For the text-containing cell, return its midpoint in [X, Y] coordinate format. 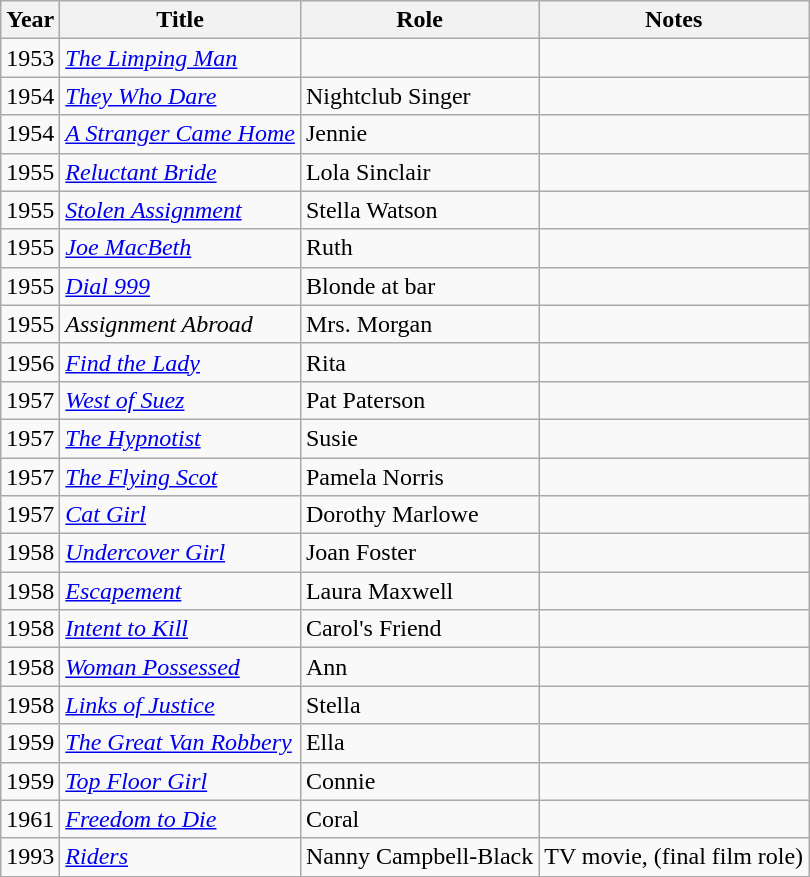
Ruth [419, 248]
Freedom to Die [180, 819]
Riders [180, 857]
Stella Watson [419, 210]
Assignment Abroad [180, 324]
Pat Paterson [419, 400]
Carol's Friend [419, 629]
The Flying Scot [180, 477]
Find the Lady [180, 362]
1953 [30, 58]
Stella [419, 705]
Pamela Norris [419, 477]
Cat Girl [180, 515]
Lola Sinclair [419, 172]
Mrs. Morgan [419, 324]
Ella [419, 743]
Undercover Girl [180, 553]
Dial 999 [180, 286]
Reluctant Bride [180, 172]
1961 [30, 819]
Jennie [419, 134]
Links of Justice [180, 705]
West of Suez [180, 400]
Woman Possessed [180, 667]
The Hypnotist [180, 438]
A Stranger Came Home [180, 134]
Intent to Kill [180, 629]
Nightclub Singer [419, 96]
Rita [419, 362]
Laura Maxwell [419, 591]
Nanny Campbell-Black [419, 857]
Coral [419, 819]
The Limping Man [180, 58]
Notes [674, 20]
1993 [30, 857]
Stolen Assignment [180, 210]
Role [419, 20]
Joe MacBeth [180, 248]
Year [30, 20]
Dorothy Marlowe [419, 515]
Title [180, 20]
Escapement [180, 591]
Connie [419, 781]
Blonde at bar [419, 286]
1956 [30, 362]
The Great Van Robbery [180, 743]
TV movie, (final film role) [674, 857]
Susie [419, 438]
They Who Dare [180, 96]
Joan Foster [419, 553]
Top Floor Girl [180, 781]
Ann [419, 667]
